Scan for the cell matching the given text and deliver its [x, y] coordinate at center. 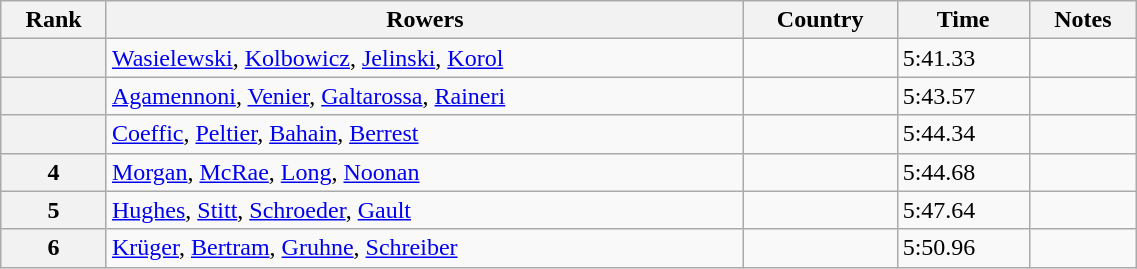
Wasielewski, Kolbowicz, Jelinski, Korol [424, 58]
Country [820, 20]
Rowers [424, 20]
Notes [1083, 20]
Krüger, Bertram, Gruhne, Schreiber [424, 248]
6 [54, 248]
Morgan, McRae, Long, Noonan [424, 172]
5:43.57 [963, 96]
5:41.33 [963, 58]
Agamennoni, Venier, Galtarossa, Raineri [424, 96]
5:50.96 [963, 248]
Rank [54, 20]
Time [963, 20]
4 [54, 172]
Hughes, Stitt, Schroeder, Gault [424, 210]
5:44.34 [963, 134]
5 [54, 210]
Coeffic, Peltier, Bahain, Berrest [424, 134]
5:44.68 [963, 172]
5:47.64 [963, 210]
